Provide the [X, Y] coordinate of the cell's center where the given text is located.  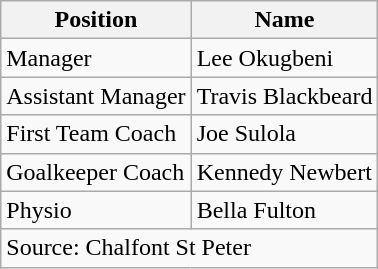
Bella Fulton [284, 210]
Assistant Manager [96, 96]
Source: Chalfont St Peter [190, 248]
Joe Sulola [284, 134]
Name [284, 20]
First Team Coach [96, 134]
Kennedy Newbert [284, 172]
Lee Okugbeni [284, 58]
Physio [96, 210]
Goalkeeper Coach [96, 172]
Manager [96, 58]
Position [96, 20]
Travis Blackbeard [284, 96]
